Pinpoint the cell where the given text exists, returning its (X, Y) midpoint coordinate. 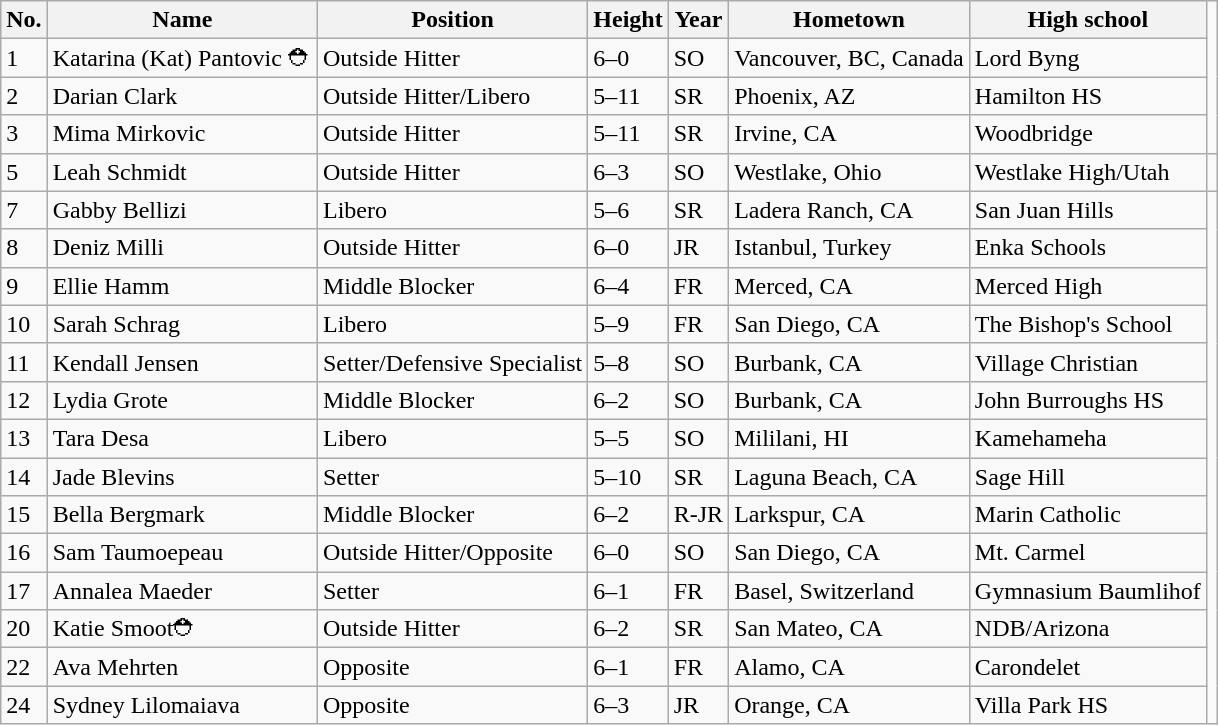
9 (24, 286)
Orange, CA (850, 705)
Outside Hitter/Libero (452, 96)
Ellie Hamm (182, 286)
Position (452, 20)
Kamehameha (1088, 438)
Istanbul, Turkey (850, 248)
Villa Park HS (1088, 705)
10 (24, 324)
Darian Clark (182, 96)
1 (24, 58)
Gabby Bellizi (182, 210)
8 (24, 248)
Ladera Ranch, CA (850, 210)
Outside Hitter/Opposite (452, 553)
Village Christian (1088, 362)
Laguna Beach, CA (850, 477)
High school (1088, 20)
Deniz Milli (182, 248)
5–9 (628, 324)
15 (24, 515)
Hamilton HS (1088, 96)
Lydia Grote (182, 400)
NDB/Arizona (1088, 629)
John Burroughs HS (1088, 400)
Merced, CA (850, 286)
20 (24, 629)
The Bishop's School (1088, 324)
5–5 (628, 438)
Tara Desa (182, 438)
Sarah Schrag (182, 324)
Sydney Lilomaiava (182, 705)
Name (182, 20)
Height (628, 20)
Hometown (850, 20)
Ava Mehrten (182, 667)
5 (24, 172)
Sage Hill (1088, 477)
Jade Blevins (182, 477)
2 (24, 96)
Basel, Switzerland (850, 591)
Kendall Jensen (182, 362)
14 (24, 477)
No. (24, 20)
17 (24, 591)
Marin Catholic (1088, 515)
24 (24, 705)
Merced High (1088, 286)
6–4 (628, 286)
Katarina (Kat) Pantovic ⛑ (182, 58)
Vancouver, BC, Canada (850, 58)
Alamo, CA (850, 667)
Year (698, 20)
Annalea Maeder (182, 591)
22 (24, 667)
Woodbridge (1088, 134)
7 (24, 210)
Leah Schmidt (182, 172)
5–6 (628, 210)
3 (24, 134)
13 (24, 438)
5–8 (628, 362)
San Juan Hills (1088, 210)
11 (24, 362)
Setter/Defensive Specialist (452, 362)
Enka Schools (1088, 248)
Lord Byng (1088, 58)
Bella Bergmark (182, 515)
Mililani, HI (850, 438)
Katie Smoot⛑ (182, 629)
Westlake High/Utah (1088, 172)
Mt. Carmel (1088, 553)
R-JR (698, 515)
Westlake, Ohio (850, 172)
San Mateo, CA (850, 629)
Irvine, CA (850, 134)
Gymnasium Baumlihof (1088, 591)
Mima Mirkovic (182, 134)
5–10 (628, 477)
12 (24, 400)
Larkspur, CA (850, 515)
16 (24, 553)
Carondelet (1088, 667)
Phoenix, AZ (850, 96)
Sam Taumoepeau (182, 553)
